Pinpoint the cell where the given text exists, returning its [x, y] midpoint coordinate. 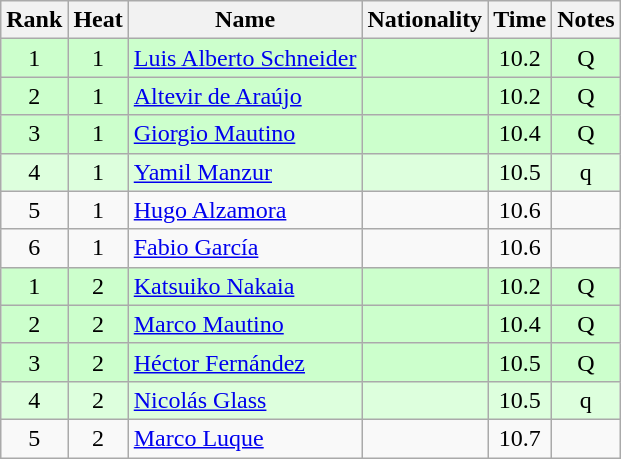
10.7 [520, 438]
Marco Mautino [245, 324]
Katsuiko Nakaia [245, 286]
Fabio García [245, 248]
Giorgio Mautino [245, 134]
Luis Alberto Schneider [245, 58]
Notes [586, 20]
Heat [98, 20]
Hugo Alzamora [245, 210]
Rank [34, 20]
Altevir de Araújo [245, 96]
6 [34, 248]
Yamil Manzur [245, 172]
Time [520, 20]
Héctor Fernández [245, 362]
Name [245, 20]
Marco Luque [245, 438]
Nationality [425, 20]
Nicolás Glass [245, 400]
